Return the [X, Y] coordinate for the center point of the cell that contains the specified text.  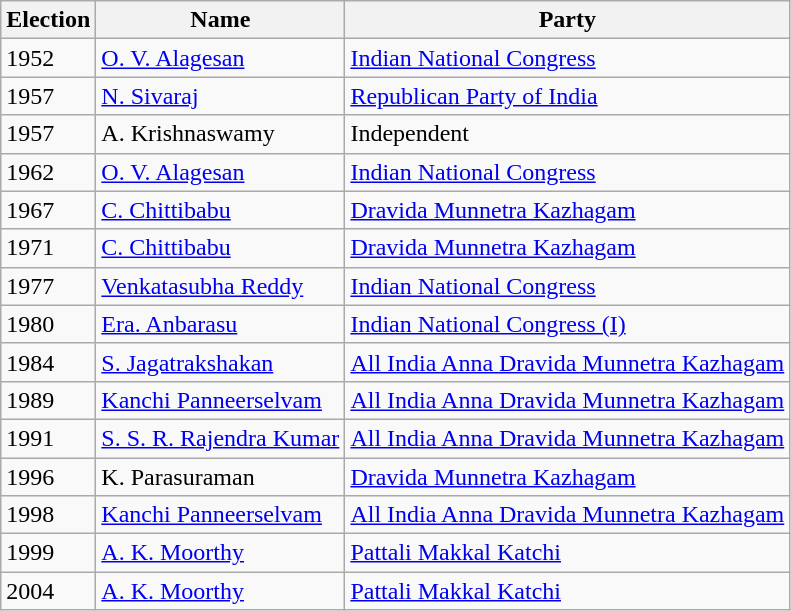
1996 [48, 477]
Independent [568, 134]
Election [48, 20]
2004 [48, 591]
1999 [48, 553]
A. Krishnaswamy [220, 134]
1984 [48, 362]
1998 [48, 515]
1980 [48, 324]
1989 [48, 400]
1952 [48, 58]
Era. Anbarasu [220, 324]
1977 [48, 286]
Republican Party of India [568, 96]
1991 [48, 438]
1962 [48, 172]
Indian National Congress (I) [568, 324]
Venkatasubha Reddy [220, 286]
1967 [48, 210]
Party [568, 20]
N. Sivaraj [220, 96]
1971 [48, 248]
S. Jagatrakshakan [220, 362]
Name [220, 20]
S. S. R. Rajendra Kumar [220, 438]
K. Parasuraman [220, 477]
